Provide the (x, y) coordinate of the cell's center where the given text is located.  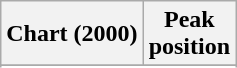
Peakposition (189, 34)
Chart (2000) (72, 34)
